Determine the [x, y] coordinate at the center of the cell enclosing the given text.  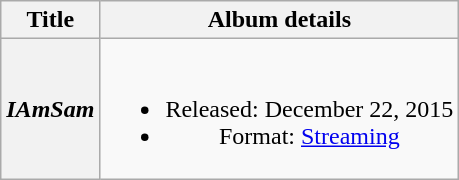
IAmSam [50, 109]
Released: December 22, 2015Format: Streaming [280, 109]
Title [50, 20]
Album details [280, 20]
